Detect which cell encompasses the target text, then output its [X, Y] center coordinate. 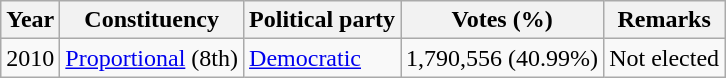
Constituency [152, 20]
Remarks [664, 20]
Not elected [664, 58]
2010 [30, 58]
Democratic [322, 58]
Political party [322, 20]
Year [30, 20]
Votes (%) [502, 20]
Proportional (8th) [152, 58]
1,790,556 (40.99%) [502, 58]
